Scan for the cell matching the given text and deliver its [x, y] coordinate at center. 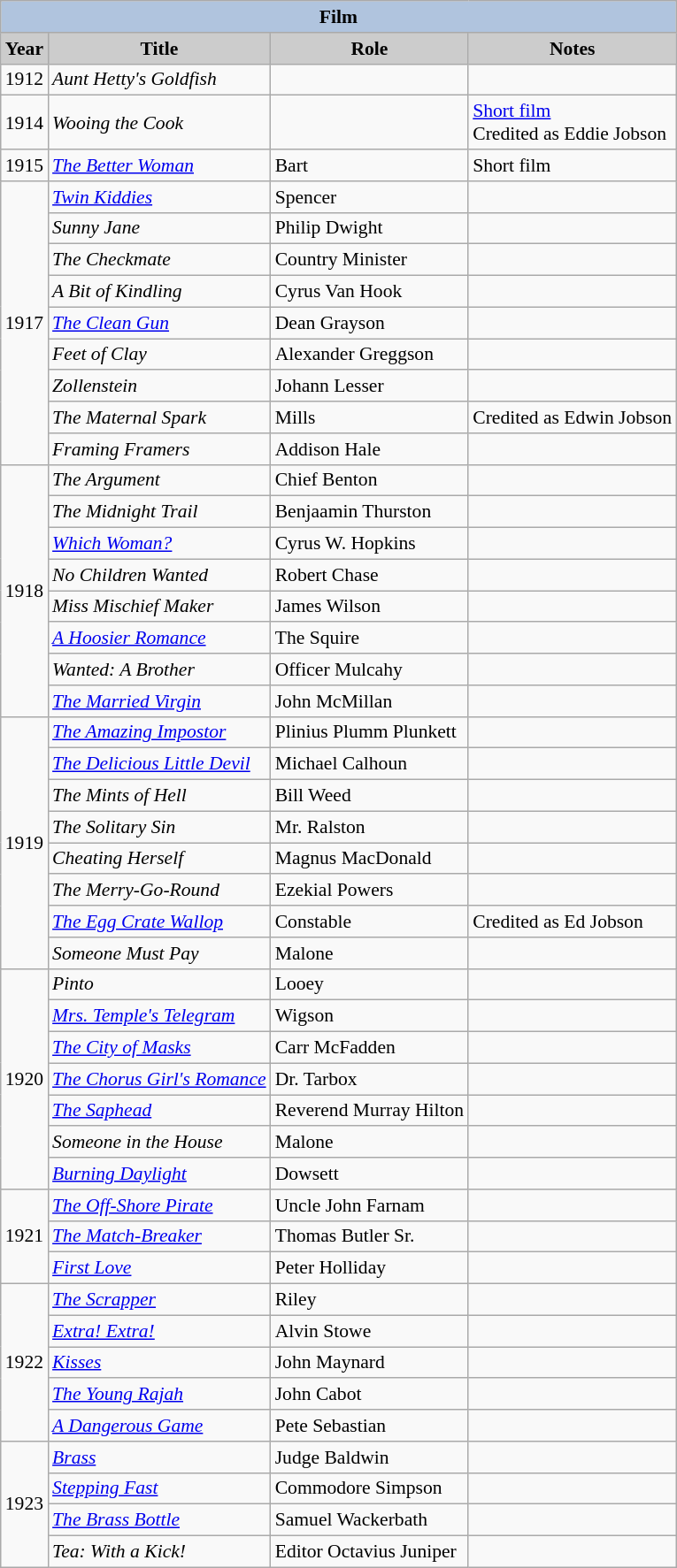
Ezekial Powers [370, 891]
The Saphead [159, 1111]
Mrs. Temple's Telegram [159, 1016]
The Brass Bottle [159, 1520]
The Egg Crate Wallop [159, 922]
The Midnight Trail [159, 512]
Wooing the Cook [159, 122]
Stepping Fast [159, 1488]
Judge Baldwin [370, 1457]
The Solitary Sin [159, 827]
Sunny Jane [159, 228]
A Dangerous Game [159, 1426]
Bart [370, 165]
Feet of Clay [159, 355]
Magnus MacDonald [370, 859]
1919 [25, 842]
John Maynard [370, 1363]
Johann Lesser [370, 386]
Officer Mulcahy [370, 669]
1923 [25, 1504]
The City of Masks [159, 1048]
A Hoosier Romance [159, 639]
The Clean Gun [159, 323]
Robert Chase [370, 575]
The Amazing Impostor [159, 732]
The Match-Breaker [159, 1236]
Commodore Simpson [370, 1488]
Cyrus Van Hook [370, 292]
Michael Calhoun [370, 764]
John Cabot [370, 1395]
Short film Credited as Eddie Jobson [572, 122]
The Off-Shore Pirate [159, 1205]
Aunt Hetty's Goldfish [159, 80]
Mills [370, 417]
Kisses [159, 1363]
1921 [25, 1236]
Year [25, 49]
Philip Dwight [370, 228]
Brass [159, 1457]
Someone in the House [159, 1143]
Cheating Herself [159, 859]
Burning Daylight [159, 1174]
The Scrapper [159, 1300]
John McMillan [370, 701]
Carr McFadden [370, 1048]
Country Minister [370, 260]
Wigson [370, 1016]
Uncle John Farnam [370, 1205]
Dean Grayson [370, 323]
Title [159, 49]
Alvin Stowe [370, 1331]
First Love [159, 1268]
Cyrus W. Hopkins [370, 544]
1922 [25, 1363]
Pinto [159, 984]
Constable [370, 922]
No Children Wanted [159, 575]
Mr. Ralston [370, 827]
Zollenstein [159, 386]
Samuel Wackerbath [370, 1520]
Miss Mischief Maker [159, 607]
The Merry-Go-Round [159, 891]
Film [338, 17]
Dr. Tarbox [370, 1079]
Credited as Edwin Jobson [572, 417]
Extra! Extra! [159, 1331]
1920 [25, 1079]
James Wilson [370, 607]
Notes [572, 49]
The Maternal Spark [159, 417]
Alexander Greggson [370, 355]
Chief Benton [370, 480]
Looey [370, 984]
A Bit of Kindling [159, 292]
The Better Woman [159, 165]
Bill Weed [370, 796]
1912 [25, 80]
Riley [370, 1300]
The Mints of Hell [159, 796]
The Argument [159, 480]
Tea: With a Kick! [159, 1552]
1918 [25, 591]
Which Woman? [159, 544]
Twin Kiddies [159, 197]
Framing Framers [159, 449]
The Young Rajah [159, 1395]
Pete Sebastian [370, 1426]
The Squire [370, 639]
Peter Holliday [370, 1268]
Spencer [370, 197]
Someone Must Pay [159, 953]
1914 [25, 122]
Benjaamin Thurston [370, 512]
The Married Virgin [159, 701]
Credited as Ed Jobson [572, 922]
Short film [572, 165]
Addison Hale [370, 449]
Thomas Butler Sr. [370, 1236]
The Checkmate [159, 260]
The Chorus Girl's Romance [159, 1079]
The Delicious Little Devil [159, 764]
1917 [25, 324]
Dowsett [370, 1174]
Editor Octavius Juniper [370, 1552]
1915 [25, 165]
Reverend Murray Hilton [370, 1111]
Wanted: A Brother [159, 669]
Role [370, 49]
Plinius Plumm Plunkett [370, 732]
